Provide the (X, Y) coordinate of the cell's center where the given text is located.  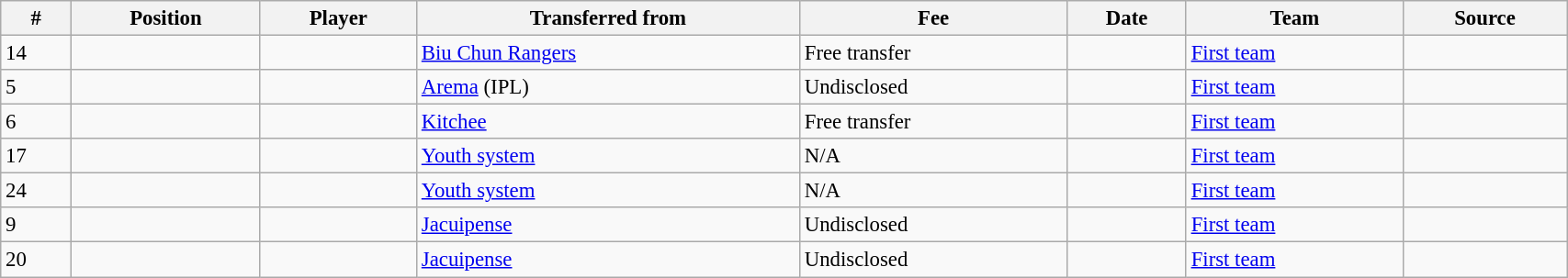
6 (37, 122)
9 (37, 225)
Biu Chun Rangers (608, 53)
Transferred from (608, 18)
Position (165, 18)
Date (1127, 18)
14 (37, 53)
Player (338, 18)
Arema (IPL) (608, 87)
Kitchee (608, 122)
17 (37, 156)
20 (37, 260)
Team (1294, 18)
5 (37, 87)
# (37, 18)
Source (1484, 18)
24 (37, 191)
Fee (933, 18)
